Return (x, y) of the center of cell containing provided text 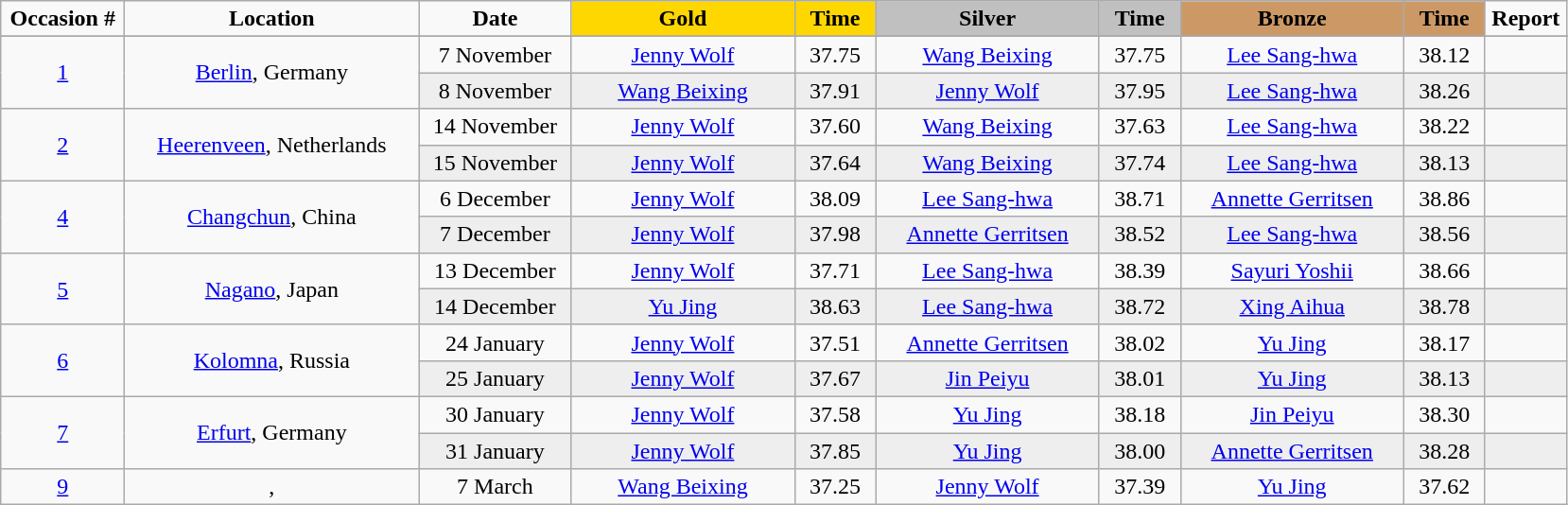
37.62 (1444, 487)
14 November (496, 127)
37.71 (835, 270)
6 December (496, 199)
Heerenveen, Netherlands (272, 145)
Xing Aihua (1292, 306)
Erfurt, Germany (272, 432)
37.51 (835, 342)
Report (1525, 19)
38.71 (1140, 199)
Changchun, China (272, 217)
4 (62, 217)
Occasion # (62, 19)
Berlin, Germany (272, 73)
Gold (683, 19)
38.22 (1444, 127)
9 (62, 487)
14 December (496, 306)
24 January (496, 342)
37.67 (835, 378)
38.86 (1444, 199)
30 January (496, 414)
38.09 (835, 199)
1 (62, 73)
38.02 (1140, 342)
7 December (496, 235)
38.56 (1444, 235)
8 November (496, 91)
25 January (496, 378)
38.78 (1444, 306)
Silver (987, 19)
2 (62, 145)
38.72 (1140, 306)
38.18 (1140, 414)
37.74 (1140, 163)
38.17 (1444, 342)
37.64 (835, 163)
38.26 (1444, 91)
Kolomna, Russia (272, 360)
5 (62, 288)
37.25 (835, 487)
Sayuri Yoshii (1292, 270)
37.85 (835, 451)
38.30 (1444, 414)
Date (496, 19)
7 March (496, 487)
Nagano, Japan (272, 288)
37.98 (835, 235)
38.12 (1444, 55)
7 (62, 432)
37.39 (1140, 487)
38.01 (1140, 378)
38.66 (1444, 270)
38.63 (835, 306)
Bronze (1292, 19)
37.63 (1140, 127)
37.91 (835, 91)
6 (62, 360)
7 November (496, 55)
15 November (496, 163)
37.95 (1140, 91)
38.39 (1140, 270)
38.00 (1140, 451)
38.52 (1140, 235)
38.28 (1444, 451)
13 December (496, 270)
37.58 (835, 414)
Location (272, 19)
31 January (496, 451)
, (272, 487)
37.60 (835, 127)
